Pinpoint the cell where the given text exists, returning its [x, y] midpoint coordinate. 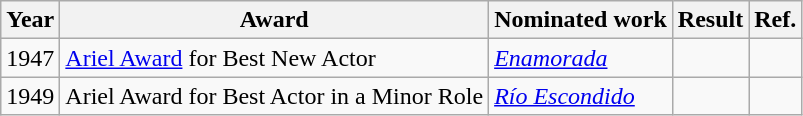
Nominated work [581, 20]
1949 [30, 96]
Ariel Award for Best Actor in a Minor Role [274, 96]
Award [274, 20]
Ariel Award for Best New Actor [274, 58]
Year [30, 20]
1947 [30, 58]
Result [710, 20]
Ref. [776, 20]
Río Escondido [581, 96]
Enamorada [581, 58]
